Return [x, y] of the center of cell containing provided text 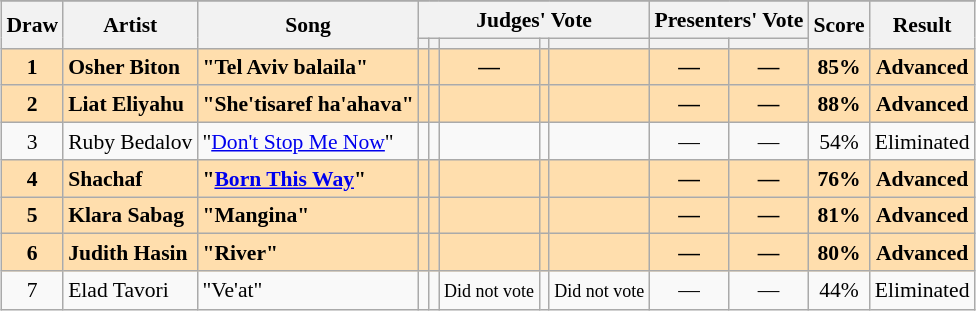
Shachaf [130, 178]
80% [838, 252]
Ruby Bedalov [130, 142]
3 [32, 142]
"Don't Stop Me Now" [308, 142]
54% [838, 142]
Judges' Vote [534, 20]
Artist [130, 24]
"Ve'at" [308, 290]
"Tel Aviv balaila" [308, 66]
Liat Eliyahu [130, 104]
Osher Biton [130, 66]
1 [32, 66]
Result [922, 24]
Draw [32, 24]
"Mangina" [308, 216]
Song [308, 24]
5 [32, 216]
81% [838, 216]
Elad Tavori [130, 290]
"Born This Way" [308, 178]
2 [32, 104]
76% [838, 178]
6 [32, 252]
"River" [308, 252]
4 [32, 178]
88% [838, 104]
85% [838, 66]
7 [32, 290]
44% [838, 290]
Klara Sabag [130, 216]
Judith Hasin [130, 252]
Score [838, 24]
"She'tisaref ha'ahava" [308, 104]
Presenters' Vote [728, 20]
